Provide the [x, y] coordinate of the cell's center where the given text is located.  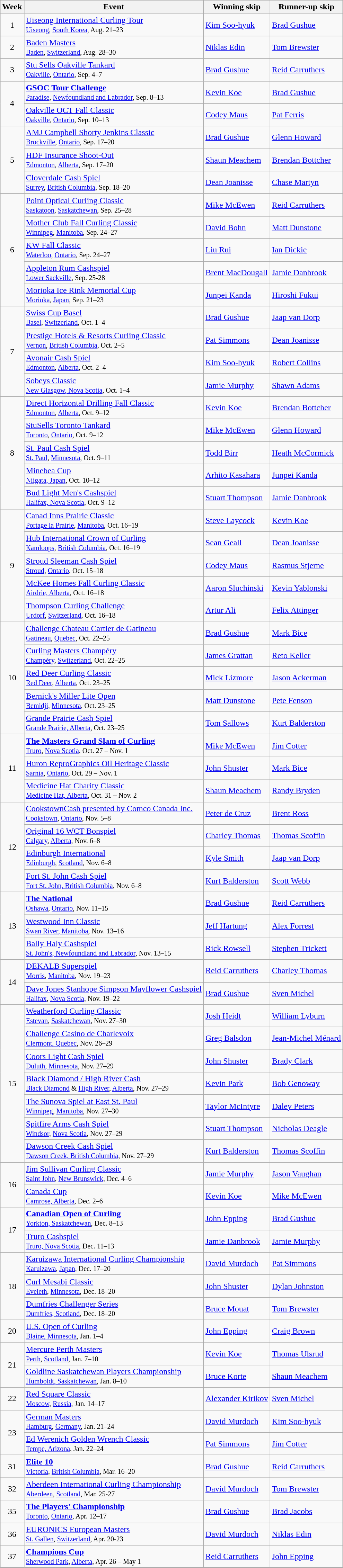
Curl Mesabi Classic Eveleth, Minnesota, Dec. 18–20 [114, 1286]
Champions Cup Sherwood Park, Alberta, Apr. 26 – May 1 [114, 1557]
Prestige Hotels & Resorts Curling Classic Vernon, British Columbia, Oct. 2–5 [114, 340]
William Lyburn [306, 1016]
Hub International Crown of Curling Kamloops, British Columbia, Oct. 16–19 [114, 543]
Goldline Saskatchewan Players Championship Humboldt, Saskatchewan, Jan. 8–10 [114, 1377]
Bob Genoway [306, 1084]
Felix Attinger [306, 610]
32 [12, 1489]
3 [12, 70]
Pete Fenson [306, 701]
Winning skip [237, 7]
AMJ Campbell Shorty Jenkins Classic Brockville, Ontario, Sep. 17–20 [114, 137]
Challenge Casino de Charlevoix Clermont, Quebec, Nov. 26–29 [114, 1039]
Tom Sallows [237, 723]
14 [12, 982]
Mick Lizmore [237, 678]
Thompson Curling Challenge Urdorf, Switzerland, Oct. 16–18 [114, 610]
Brad Jacobs [306, 1512]
Red Deer Curling Classic Red Deer, Alberta, Oct. 23–25 [114, 678]
Karuizawa International Curling Championship Karuizawa, Japan, Dec. 17–20 [114, 1264]
Point Optical Curling Classic Saskatoon, Saskatchewan, Sep. 25–28 [114, 205]
Jim Sullivan Curling Classic Saint John, New Brunswick, Dec. 4–6 [114, 1174]
Direct Horizontal Drilling Fall Classic Edmonton, Alberta, Oct. 9–12 [114, 408]
HDF Insurance Shoot-Out Edmonton, Alberta, Sep. 17–20 [114, 160]
KW Fall Classic Waterloo, Ontario, Sep. 24–27 [114, 250]
Sobeys Classic New Glasgow, Nova Scotia, Oct. 1–4 [114, 385]
6 [12, 250]
The National Oshawa, Ontario, Nov. 11–15 [114, 903]
Kevin Park [237, 1084]
21 [12, 1365]
Dumfries Challenger Series Dumfries, Scotland, Dec. 18–20 [114, 1309]
7 [12, 351]
Jason Vaughan [306, 1174]
Stu Sells Oakville Tankard Oakville, Ontario, Sep. 4–7 [114, 70]
Daley Peters [306, 1106]
Scott Webb [306, 881]
9 [12, 565]
Aberdeen International Curling ChampionshipAberdeen, Scotland, Mar. 25-27 [114, 1489]
Canada Cup Camrose, Alberta, Dec. 2–6 [114, 1196]
Rasmus Stjerne [306, 565]
Kyle Smith [237, 858]
Randy Bryden [306, 791]
Pat Ferris [306, 115]
Dylan Johnston [306, 1286]
Elite 10 Victoria, British Columbia, Mar. 16–20 [114, 1467]
Alex Forrest [306, 926]
Truro Cashspiel Truro, Nova Scotia, Dec. 11–13 [114, 1241]
Curling Masters Champéry Champéry, Switzerland, Oct. 22–25 [114, 656]
11 [12, 768]
Greg Balsdon [237, 1039]
Coors Light Cash Spiel Duluth, Minnesota, Nov. 27–29 [114, 1061]
Baden Masters Baden, Switzerland, Aug. 28–30 [114, 47]
Bally Haly Cashspiel St. John's, Newfoundland and Labrador, Nov. 13–15 [114, 948]
Weatherford Curling Classic Estevan, Saskatchewan, Nov. 27–30 [114, 1016]
Appleton Rum Cashspiel Lower Sackville, Sep. 25-28 [114, 272]
Event [114, 7]
Brady Clark [306, 1061]
Original 16 WCT Bonspiel Calgary, Alberta, Nov. 6–8 [114, 836]
17 [12, 1230]
Huron ReproGraphics Oil Heritage Classic Sarnia, Ontario, Oct. 29 – Nov. 1 [114, 768]
Week [12, 7]
Bernick's Miller Lite Open Bemidji, Minnesota, Oct. 23–25 [114, 701]
5 [12, 160]
McKee Homes Fall Curling Classic Airdrie, Alberta, Oct. 16–18 [114, 588]
Cloverdale Cash Spiel Surrey, British Columbia, Sep. 18–20 [114, 182]
Black Diamond / High River Cash Black Diamond & High River, Alberta, Nov. 27–29 [114, 1084]
StuSells Toronto Tankard Toronto, Ontario, Oct. 9–12 [114, 430]
22 [12, 1399]
Nicholas Deagle [306, 1129]
1 [12, 25]
Taylor McIntyre [237, 1106]
Canadian Open of Curling Yorkton, Saskatchewan, Dec. 8–13 [114, 1219]
35 [12, 1512]
Shawn Adams [306, 385]
Stephen Trickett [306, 948]
Kevin Yablonski [306, 588]
20 [12, 1331]
4 [12, 104]
Sean Geall [237, 543]
Craig Brown [306, 1331]
Minebea Cup Niigata, Japan, Oct. 10–12 [114, 475]
Mercure Perth Masters Perth, Scotland, Jan. 7–10 [114, 1354]
Liu Rui [237, 250]
Edinburgh International Edinburgh, Scotland, Nov. 6–8 [114, 858]
15 [12, 1084]
Thomas Ulsrud [306, 1354]
GSOC Tour Challenge Paradise, Newfoundland and Labrador, Sep. 8–13 [114, 92]
Reto Keller [306, 656]
Dave Jones Stanhope Simpson Mayflower Cashspiel Halifax, Nova Scotia, Nov. 19–22 [114, 993]
Artur Ali [237, 610]
13 [12, 926]
Runner-up skip [306, 7]
12 [12, 847]
David Bohn [237, 227]
Jean-Michel Ménard [306, 1039]
DEKALB Superspiel Morris, Manitoba, Nov. 19–23 [114, 971]
Uiseong International Curling Tour Uiseong, South Korea, Aug. 21–23 [114, 25]
James Grattan [237, 656]
Arhito Kasahara [237, 475]
Dawson Creek Cash Spiel Dawson Creek, British Columbia, Nov. 27–29 [114, 1151]
Red Square Classic Moscow, Russia, Jan. 14–17 [114, 1399]
Oakville OCT Fall Classic Oakville, Ontario, Sep. 10–13 [114, 115]
St. Paul Cash Spiel St. Paul, Minnesota, Oct. 9–11 [114, 453]
Bruce Korte [237, 1377]
Grande Prairie Cash Spiel Grande Prairie, Alberta, Oct. 23–25 [114, 723]
Steve Laycock [237, 520]
German Masters Hamburg, Germany, Jan. 21–24 [114, 1422]
Jeff Hartung [237, 926]
31 [12, 1467]
Swiss Cup Basel Basel, Switzerland, Oct. 1–4 [114, 318]
Rick Rowsell [237, 948]
37 [12, 1557]
Ed Werenich Golden Wrench Classic Tempe, Arizona, Jan. 22–24 [114, 1444]
EURONICS European MastersSt. Gallen, Switzerland, Apr. 20-23 [114, 1534]
Mother Club Fall Curling Classic Winnipeg, Manitoba, Sep. 24–27 [114, 227]
Aaron Sluchinski [237, 588]
U.S. Open of Curling Blaine, Minnesota, Jan. 1–4 [114, 1331]
Challenge Chateau Cartier de Gatineau Gatineau, Quebec, Oct. 22–25 [114, 633]
Brent MacDougall [237, 272]
Robert Collins [306, 363]
Spitfire Arms Cash Spiel Windsor, Nova Scotia, Nov. 27–29 [114, 1129]
Todd Birr [237, 453]
18 [12, 1286]
Chase Martyn [306, 182]
Bruce Mouat [237, 1309]
Hiroshi Fukui [306, 295]
36 [12, 1534]
Morioka Ice Rink Memorial Cup Morioka, Japan, Sep. 21–23 [114, 295]
Medicine Hat Charity Classic Medicine Hat, Alberta, Oct. 31 – Nov. 2 [114, 791]
2 [12, 47]
8 [12, 453]
Ian Dickie [306, 250]
The Masters Grand Slam of Curling Truro, Nova Scotia, Oct. 27 – Nov. 1 [114, 746]
Josh Heidt [237, 1016]
16 [12, 1185]
CookstownCash presented by Comco Canada Inc. Cookstown, Ontario, Nov. 5–8 [114, 813]
10 [12, 678]
Jason Ackerman [306, 678]
Canad Inns Prairie Classic Portage la Prairie, Manitoba, Oct. 16–19 [114, 520]
Fort St. John Cash Spiel Fort St. John, British Columbia, Nov. 6–8 [114, 881]
Stroud Sleeman Cash Spiel Stroud, Ontario, Oct. 15–18 [114, 565]
Alexander Kirikov [237, 1399]
The Sunova Spiel at East St. Paul Winnipeg, Manitoba, Nov. 27–30 [114, 1106]
Heath McCormick [306, 453]
Westwood Inn Classic Swan River, Manitoba, Nov. 13–16 [114, 926]
23 [12, 1433]
Brent Ross [306, 813]
Avonair Cash Spiel Edmonton, Alberta, Oct. 2–4 [114, 363]
The Players' Championship Toronto, Ontario, Apr. 12–17 [114, 1512]
Bud Light Men's Cashspiel Halifax, Nova Scotia, Oct. 9–12 [114, 498]
Peter de Cruz [237, 813]
